Capture the cell that displays the provided text and extract its [x, y] central coordinate. 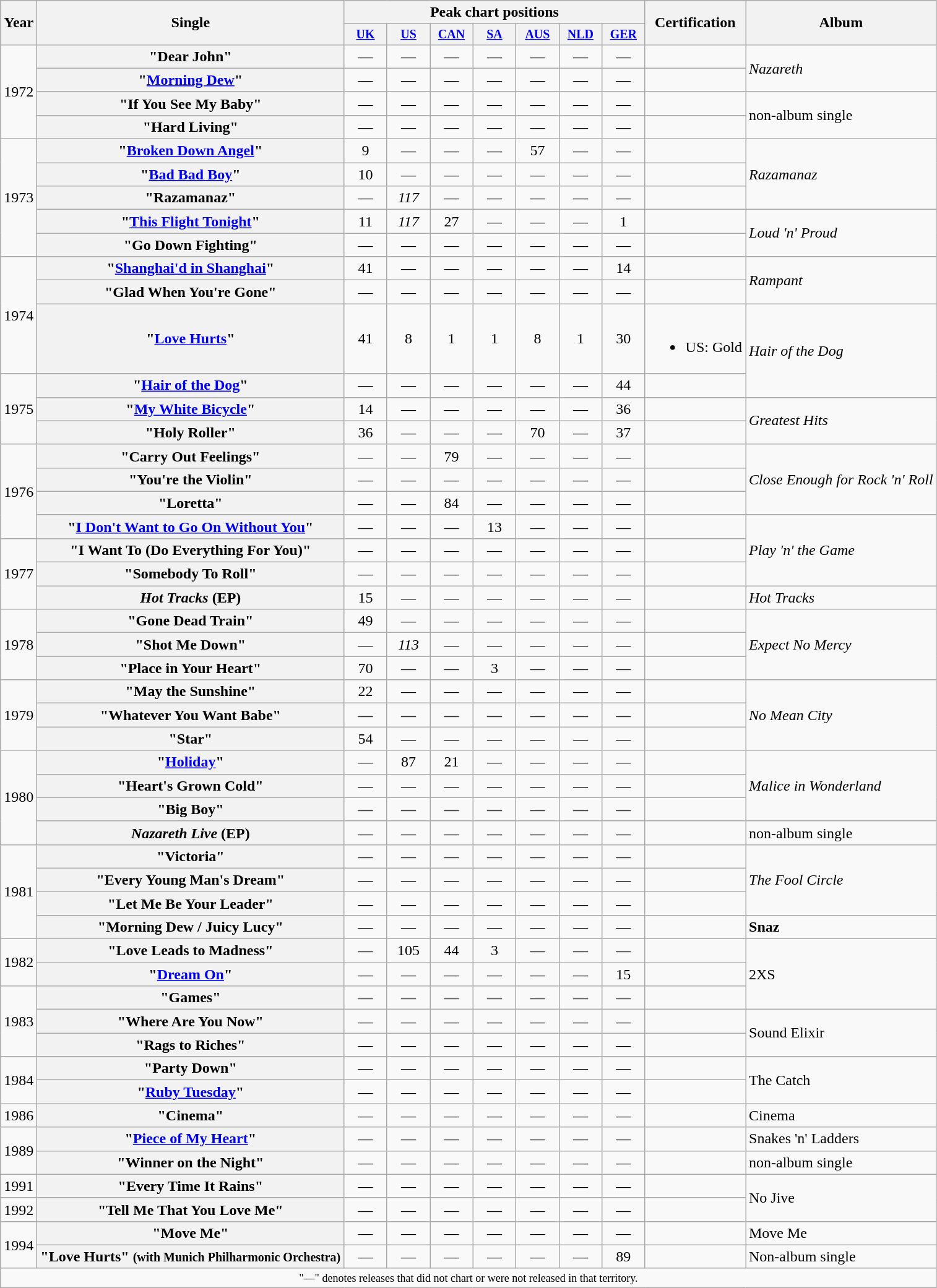
"Place in Your Heart" [191, 668]
NLD [581, 35]
SA [494, 35]
"Every Time It Rains" [191, 1186]
Hair of the Dog [840, 350]
27 [452, 221]
1984 [19, 1080]
UK [365, 35]
"Dear John" [191, 56]
"I Want To (Do Everything For You)" [191, 550]
"May the Sunshine" [191, 692]
9 [365, 151]
"This Flight Tonight" [191, 221]
"Carry Out Feelings" [191, 456]
Nazareth [840, 68]
"Glad When You're Gone" [191, 292]
Sound Elixir [840, 1033]
10 [365, 174]
"Loretta" [191, 503]
11 [365, 221]
21 [452, 762]
Year [19, 23]
Malice in Wonderland [840, 786]
"Heart's Grown Cold" [191, 786]
"Razamanaz" [191, 198]
1980 [19, 797]
89 [624, 1256]
2XS [840, 974]
1975 [19, 409]
Move Me [840, 1233]
"Party Down" [191, 1068]
Razamanaz [840, 174]
"Star" [191, 739]
"Rags to Riches" [191, 1045]
"Love Leads to Madness" [191, 951]
49 [365, 621]
"Holiday" [191, 762]
"Every Young Man's Dream" [191, 880]
"Dream On" [191, 974]
"Tell Me That You Love Me" [191, 1209]
105 [408, 951]
"Holy Roller" [191, 432]
"Whatever You Want Babe" [191, 715]
"Love Hurts" [191, 339]
"Ruby Tuesday" [191, 1092]
Hot Tracks [840, 598]
1992 [19, 1209]
"—" denotes releases that did not chart or were not released in that territory. [469, 1278]
"Broken Down Angel" [191, 151]
Cinema [840, 1115]
Certification [695, 23]
Hot Tracks (EP) [191, 598]
CAN [452, 35]
No Mean City [840, 715]
Single [191, 23]
84 [452, 503]
"Somebody To Roll" [191, 574]
"Cinema" [191, 1115]
"You're the Violin" [191, 479]
1994 [19, 1245]
Rampant [840, 280]
Loud 'n' Proud [840, 233]
"Big Boy" [191, 809]
Peak chart positions [494, 12]
"Bad Bad Boy" [191, 174]
Snakes 'n' Ladders [840, 1139]
1991 [19, 1186]
"Move Me" [191, 1233]
"Shanghai'd in Shanghai" [191, 268]
"Hair of the Dog" [191, 385]
1977 [19, 573]
US [408, 35]
US: Gold [695, 339]
AUS [537, 35]
87 [408, 762]
Non-album single [840, 1256]
79 [452, 456]
1972 [19, 92]
1976 [19, 491]
30 [624, 339]
The Fool Circle [840, 880]
No Jive [840, 1198]
"Love Hurts" (with Munich Philharmonic Orchestra) [191, 1256]
13 [494, 526]
The Catch [840, 1080]
Snaz [840, 927]
GER [624, 35]
1986 [19, 1115]
Nazareth Live (EP) [191, 833]
54 [365, 739]
57 [537, 151]
"Winner on the Night" [191, 1162]
1978 [19, 645]
1982 [19, 963]
Play 'n' the Game [840, 550]
"Morning Dew" [191, 80]
1983 [19, 1021]
"Shot Me Down" [191, 645]
"My White Bicycle" [191, 409]
"Go Down Fighting" [191, 245]
1974 [19, 316]
"Gone Dead Train" [191, 621]
1989 [19, 1151]
1979 [19, 715]
Album [840, 23]
1981 [19, 891]
37 [624, 432]
Expect No Mercy [840, 645]
"Hard Living" [191, 127]
"Where Are You Now" [191, 1021]
"Let Me Be Your Leader" [191, 903]
"Morning Dew / Juicy Lucy" [191, 927]
1973 [19, 198]
"Games" [191, 998]
22 [365, 692]
"I Don't Want to Go On Without You" [191, 526]
Greatest Hits [840, 421]
113 [408, 645]
Close Enough for Rock 'n' Roll [840, 479]
"Victoria" [191, 856]
"Piece of My Heart" [191, 1139]
"If You See My Baby" [191, 103]
